Output the (x, y) coordinate of the center of the cell containing the given text.  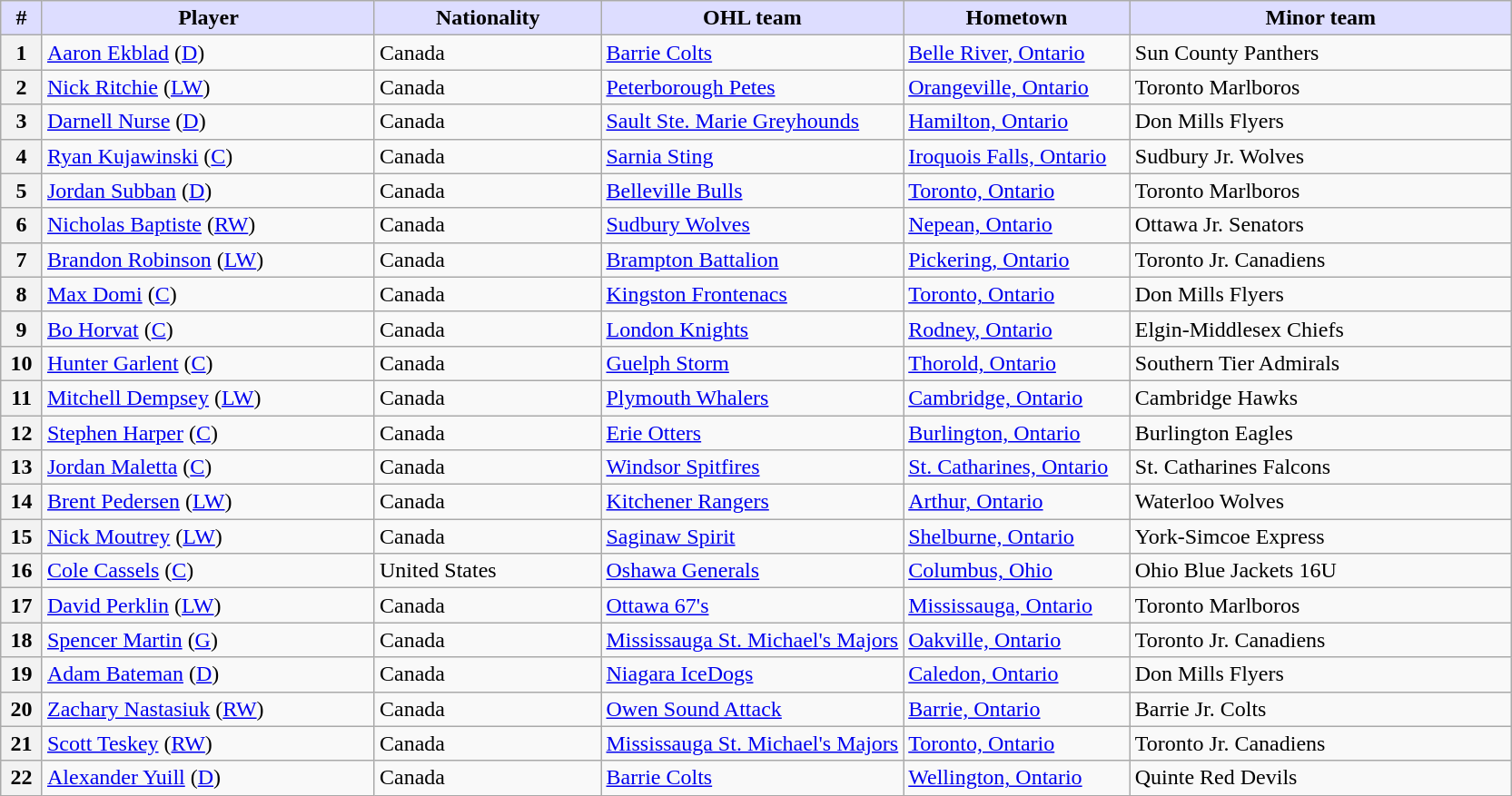
Ohio Blue Jackets 16U (1320, 571)
Pickering, Ontario (1017, 260)
2 (22, 87)
19 (22, 674)
Sun County Panthers (1320, 53)
Belleville Bulls (752, 191)
Sault Ste. Marie Greyhounds (752, 122)
Caledon, Ontario (1017, 674)
Spencer Martin (G) (208, 640)
10 (22, 363)
Brampton Battalion (752, 260)
Adam Bateman (D) (208, 674)
11 (22, 398)
8 (22, 294)
Kingston Frontenacs (752, 294)
Hunter Garlent (C) (208, 363)
Southern Tier Admirals (1320, 363)
Belle River, Ontario (1017, 53)
13 (22, 467)
Niagara IceDogs (752, 674)
12 (22, 433)
Mississauga, Ontario (1017, 605)
Burlington Eagles (1320, 433)
Brent Pedersen (LW) (208, 502)
9 (22, 329)
Wellington, Ontario (1017, 778)
York-Simcoe Express (1320, 536)
Saginaw Spirit (752, 536)
Windsor Spitfires (752, 467)
16 (22, 571)
Hometown (1017, 18)
Cambridge, Ontario (1017, 398)
Player (208, 18)
Peterborough Petes (752, 87)
Kitchener Rangers (752, 502)
St. Catharines, Ontario (1017, 467)
Max Domi (C) (208, 294)
3 (22, 122)
Brandon Robinson (LW) (208, 260)
David Perklin (LW) (208, 605)
Arthur, Ontario (1017, 502)
Barrie Jr. Colts (1320, 709)
Ottawa Jr. Senators (1320, 225)
Ryan Kujawinski (C) (208, 156)
Sarnia Sting (752, 156)
22 (22, 778)
Stephen Harper (C) (208, 433)
5 (22, 191)
Guelph Storm (752, 363)
Cambridge Hawks (1320, 398)
Sudbury Jr. Wolves (1320, 156)
Barrie, Ontario (1017, 709)
Sudbury Wolves (752, 225)
Elgin-Middlesex Chiefs (1320, 329)
21 (22, 743)
17 (22, 605)
Aaron Ekblad (D) (208, 53)
6 (22, 225)
Orangeville, Ontario (1017, 87)
Erie Otters (752, 433)
Nick Ritchie (LW) (208, 87)
Plymouth Whalers (752, 398)
Columbus, Ohio (1017, 571)
London Knights (752, 329)
Shelburne, Ontario (1017, 536)
United States (488, 571)
Burlington, Ontario (1017, 433)
18 (22, 640)
Nicholas Baptiste (RW) (208, 225)
Nationality (488, 18)
Cole Cassels (C) (208, 571)
Waterloo Wolves (1320, 502)
Iroquois Falls, Ontario (1017, 156)
Alexander Yuill (D) (208, 778)
1 (22, 53)
Jordan Maletta (C) (208, 467)
4 (22, 156)
Nepean, Ontario (1017, 225)
Scott Teskey (RW) (208, 743)
Bo Horvat (C) (208, 329)
Mitchell Dempsey (LW) (208, 398)
14 (22, 502)
Owen Sound Attack (752, 709)
Minor team (1320, 18)
7 (22, 260)
Rodney, Ontario (1017, 329)
15 (22, 536)
Nick Moutrey (LW) (208, 536)
Quinte Red Devils (1320, 778)
Jordan Subban (D) (208, 191)
Zachary Nastasiuk (RW) (208, 709)
# (22, 18)
20 (22, 709)
St. Catharines Falcons (1320, 467)
Oshawa Generals (752, 571)
Darnell Nurse (D) (208, 122)
Thorold, Ontario (1017, 363)
Hamilton, Ontario (1017, 122)
OHL team (752, 18)
Oakville, Ontario (1017, 640)
Ottawa 67's (752, 605)
